Scan for the cell matching the given text and deliver its (X, Y) coordinate at center. 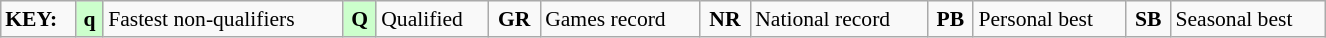
Seasonal best (1248, 19)
Games record (620, 19)
Personal best (1049, 19)
National record (838, 19)
SB (1148, 19)
q (90, 19)
KEY: (38, 19)
PB (950, 19)
Q (360, 19)
Fastest non-qualifiers (223, 19)
GR (514, 19)
NR (725, 19)
Qualified (432, 19)
